Identify which cell holds the provided text, then report its (X, Y) central coordinate. 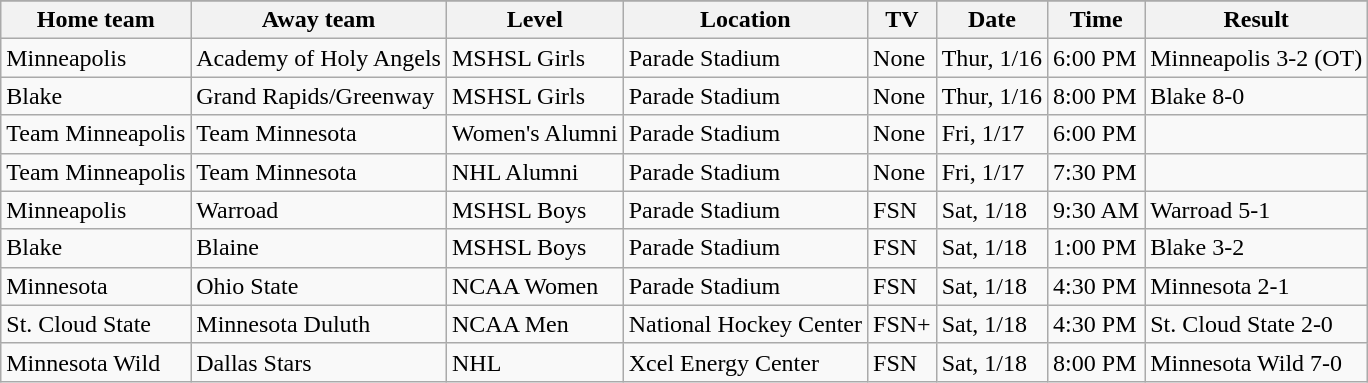
Blaine (319, 248)
Home team (96, 20)
9:30 AM (1096, 210)
7:30 PM (1096, 172)
FSN+ (902, 324)
Women's Alumni (534, 134)
NHL (534, 362)
NCAA Women (534, 286)
Time (1096, 20)
Minnesota Wild (96, 362)
NHL Alumni (534, 172)
Warroad 5-1 (1256, 210)
Ohio State (319, 286)
Minnesota Duluth (319, 324)
Location (745, 20)
TV (902, 20)
St. Cloud State 2-0 (1256, 324)
Grand Rapids/Greenway (319, 96)
Blake 8-0 (1256, 96)
Minnesota Wild 7-0 (1256, 362)
National Hockey Center (745, 324)
Academy of Holy Angels (319, 58)
Minnesota 2-1 (1256, 286)
Away team (319, 20)
Warroad (319, 210)
1:00 PM (1096, 248)
Xcel Energy Center (745, 362)
Result (1256, 20)
Date (992, 20)
St. Cloud State (96, 324)
Level (534, 20)
NCAA Men (534, 324)
Blake 3-2 (1256, 248)
Minneapolis 3-2 (OT) (1256, 58)
Minnesota (96, 286)
Dallas Stars (319, 362)
